From the cell containing the given text, extract its center point as [X, Y] coordinate. 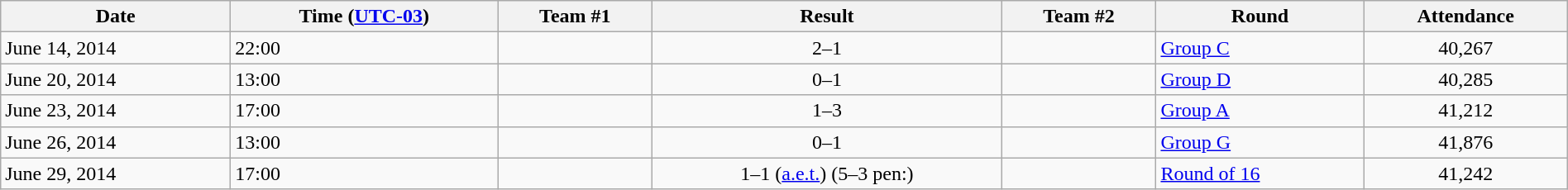
1–3 [827, 111]
Team #2 [1078, 17]
Round [1260, 17]
Time (UTC-03) [364, 17]
June 20, 2014 [116, 79]
Group G [1260, 142]
Team #1 [576, 17]
22:00 [364, 48]
June 29, 2014 [116, 173]
2–1 [827, 48]
Date [116, 17]
Group C [1260, 48]
41,876 [1465, 142]
Attendance [1465, 17]
Group A [1260, 111]
Result [827, 17]
40,267 [1465, 48]
Round of 16 [1260, 173]
40,285 [1465, 79]
Group D [1260, 79]
1–1 (a.e.t.) (5–3 pen:) [827, 173]
June 26, 2014 [116, 142]
41,212 [1465, 111]
41,242 [1465, 173]
June 14, 2014 [116, 48]
June 23, 2014 [116, 111]
